Capture the cell that displays the provided text and extract its (X, Y) central coordinate. 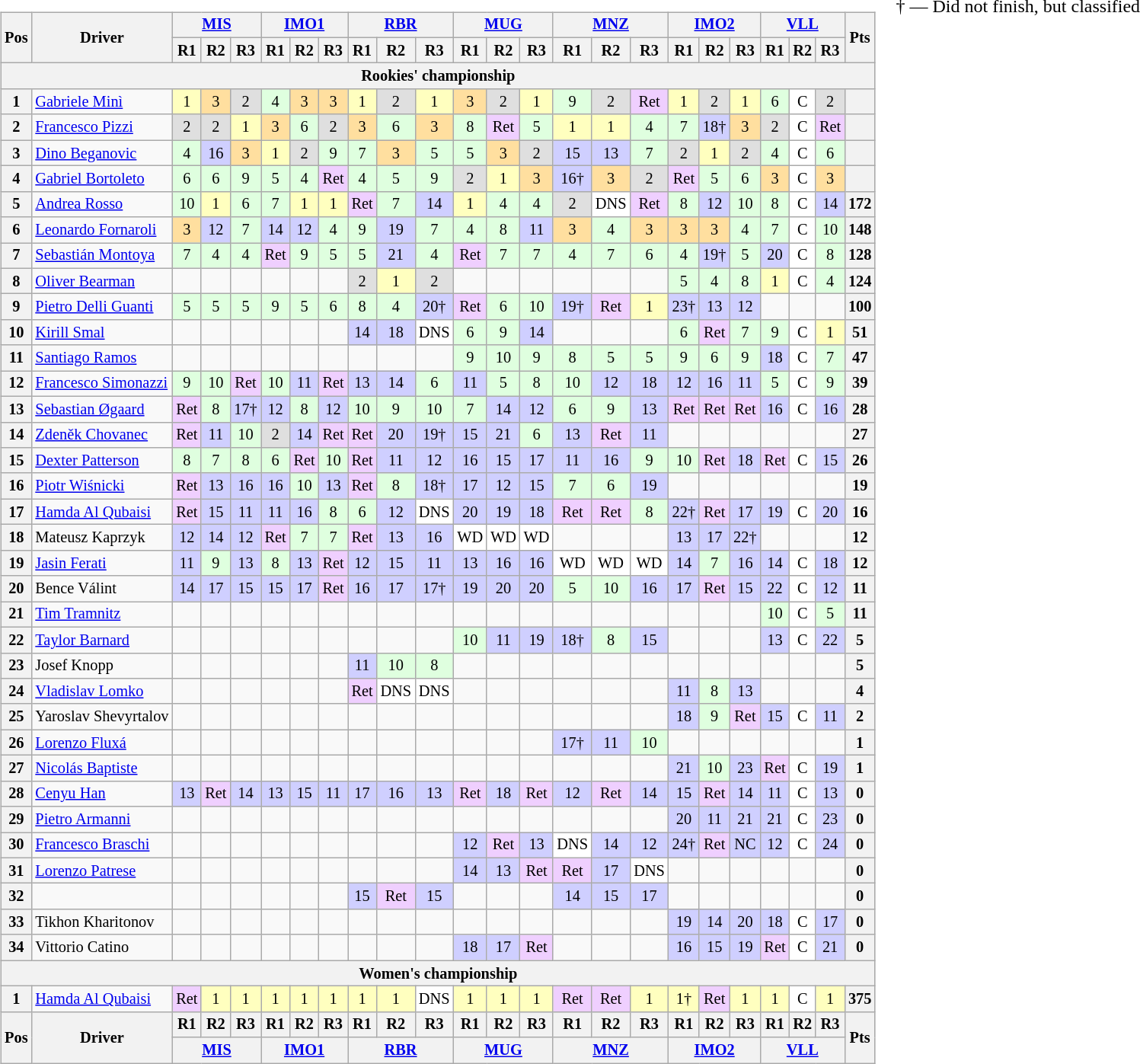
128 (860, 256)
Yaroslav Shevyrtalov (102, 717)
Zdeněk Chovanec (102, 435)
24† (684, 845)
NC (745, 845)
Lorenzo Fluxá (102, 743)
Taylor Barnard (102, 640)
Bence Válint (102, 589)
100 (860, 307)
Vittorio Catino (102, 947)
Francesco Simonazzi (102, 384)
1† (684, 999)
51 (860, 333)
Nicolás Baptiste (102, 768)
Kirill Smal (102, 333)
20† (434, 307)
Tim Tramnitz (102, 615)
25 (16, 717)
39 (860, 384)
Cenyu Han (102, 794)
375 (860, 999)
124 (860, 281)
Santiago Ramos (102, 358)
Jasin Ferati (102, 563)
Lorenzo Patrese (102, 871)
Francesco Pizzi (102, 127)
16† (572, 179)
Dino Beganovic (102, 153)
Vladislav Lomko (102, 692)
Sebastián Montoya (102, 256)
32 (16, 896)
23† (684, 307)
Francesco Braschi (102, 845)
Gabriel Bortoleto (102, 179)
Women's championship (438, 973)
Tikhon Kharitonov (102, 922)
Pietro Delli Guanti (102, 307)
31 (16, 871)
Sebastian Øgaard (102, 409)
47 (860, 358)
Oliver Bearman (102, 281)
33 (16, 922)
172 (860, 204)
148 (860, 230)
Pietro Armanni (102, 820)
Mateusz Kaprzyk (102, 538)
30 (16, 845)
Piotr Wiśnicki (102, 486)
Gabriele Minì (102, 102)
34 (16, 947)
Andrea Rosso (102, 204)
Rookies' championship (438, 76)
Dexter Patterson (102, 461)
Leonardo Fornaroli (102, 230)
29 (16, 820)
Josef Knopp (102, 666)
